Scan for the cell matching the given text and deliver its (x, y) coordinate at center. 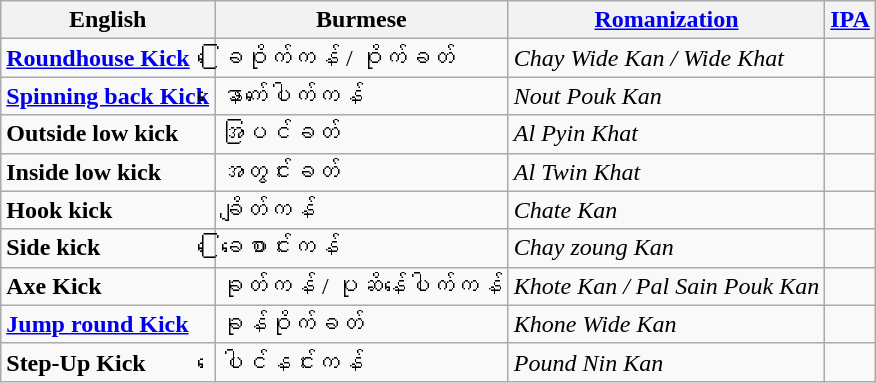
Pound Nin Kan (666, 362)
Step-Up Kick (108, 362)
ခုတ်ကန် / ပုဆိန်ပေါက်ကန် (362, 286)
Outside low kick (108, 134)
Axe Kick (108, 286)
ချိတ်ကန် (362, 210)
IPA (850, 20)
ခြေစောင်းကန် (362, 248)
Al Twin Khat (666, 172)
Roundhouse Kick (108, 58)
Spinning back Kick (108, 96)
Jump round Kick (108, 324)
အတွင်းခတ် (362, 172)
Khote Kan / Pal Sain Pouk Kan (666, 286)
Khone Wide Kan (666, 324)
ပေါင်နင်းကန် (362, 362)
Al Pyin Khat (666, 134)
ခြေဝိုက်ကန် / ဝိုက်ခတ် (362, 58)
Side kick (108, 248)
English (108, 20)
Nout Pouk Kan (666, 96)
Romanization (666, 20)
Chay zoung Kan (666, 248)
အပြင်ခတ် (362, 134)
Chate Kan (666, 210)
ခုန်ဝိုက်ခတ် (362, 324)
Chay Wide Kan / Wide Khat (666, 58)
နောက်ပေါက်ကန် (362, 96)
Inside low kick (108, 172)
Hook kick (108, 210)
Burmese (362, 20)
